Determine the (X, Y) coordinate at the center of the cell enclosing the given text.  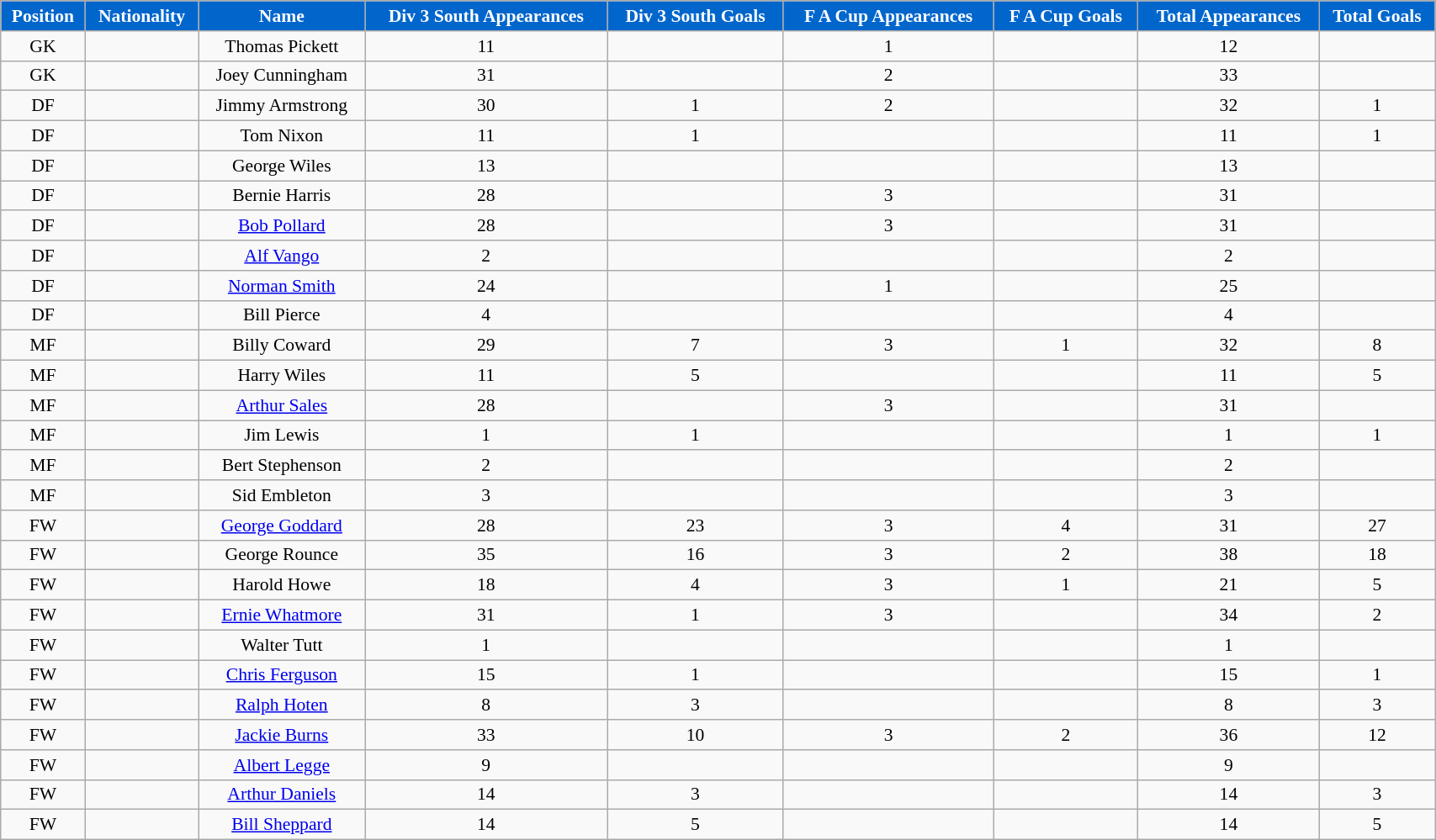
Bob Pollard (282, 226)
38 (1229, 555)
Name (282, 16)
Nationality (141, 16)
Joey Cunningham (282, 76)
F A Cup Appearances (888, 16)
Total Appearances (1229, 16)
27 (1376, 526)
George Wiles (282, 166)
29 (486, 346)
Sid Embleton (282, 495)
23 (696, 526)
Arthur Daniels (282, 795)
Harry Wiles (282, 376)
Alf Vango (282, 256)
30 (486, 106)
25 (1229, 286)
Position (43, 16)
16 (696, 555)
7 (696, 346)
Harold Howe (282, 585)
10 (696, 735)
Jimmy Armstrong (282, 106)
Ralph Hoten (282, 705)
F A Cup Goals (1065, 16)
Div 3 South Appearances (486, 16)
36 (1229, 735)
Albert Legge (282, 765)
Norman Smith (282, 286)
Bill Pierce (282, 315)
Ernie Whatmore (282, 615)
34 (1229, 615)
Bernie Harris (282, 196)
Thomas Pickett (282, 46)
Walter Tutt (282, 645)
35 (486, 555)
Jim Lewis (282, 436)
Div 3 South Goals (696, 16)
George Goddard (282, 526)
George Rounce (282, 555)
Jackie Burns (282, 735)
21 (1229, 585)
Billy Coward (282, 346)
Bill Sheppard (282, 825)
Arthur Sales (282, 405)
Bert Stephenson (282, 466)
24 (486, 286)
Total Goals (1376, 16)
Tom Nixon (282, 136)
Chris Ferguson (282, 675)
